From the cell containing the given text, extract its center point as (x, y) coordinate. 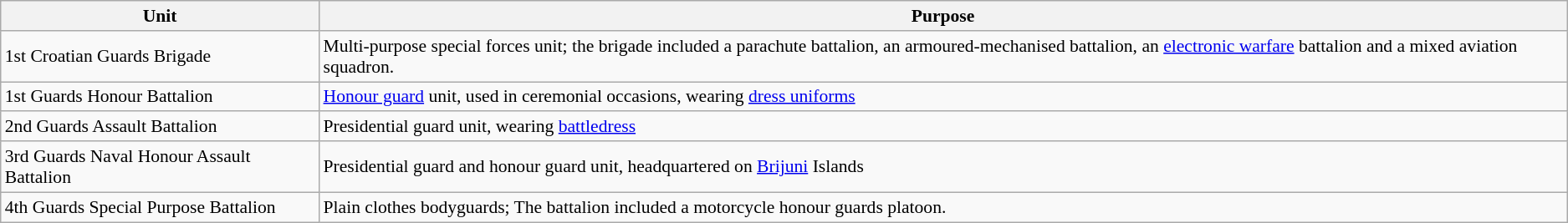
Purpose (943, 16)
4th Guards Special Purpose Battalion (161, 207)
Plain clothes bodyguards; The battalion included a motorcycle honour guards platoon. (943, 207)
1st Guards Honour Battalion (161, 97)
3rd Guards Naval Honour Assault Battalion (161, 167)
2nd Guards Assault Battalion (161, 127)
Honour guard unit, used in ceremonial occasions, wearing dress uniforms (943, 97)
1st Croatian Guards Brigade (161, 57)
Presidential guard unit, wearing battledress (943, 127)
Unit (161, 16)
Presidential guard and honour guard unit, headquartered on Brijuni Islands (943, 167)
